Return the [X, Y] coordinate for the center point of the cell that contains the specified text.  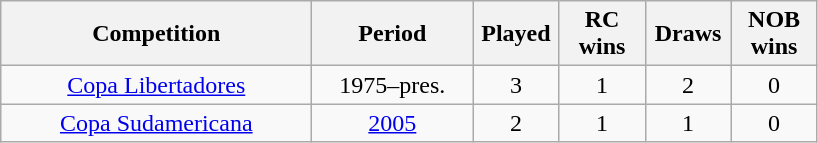
Competition [156, 34]
Draws [688, 34]
Played [516, 34]
2005 [392, 123]
Copa Sudamericana [156, 123]
NOB wins [774, 34]
Period [392, 34]
Copa Libertadores [156, 85]
3 [516, 85]
1975–pres. [392, 85]
RC wins [602, 34]
